Find where the given text appears and provide that cell's center as (X, Y) coordinate. 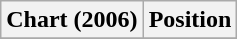
Position (190, 20)
Chart (2006) (72, 20)
